From the cell containing the given text, extract its center point as [X, Y] coordinate. 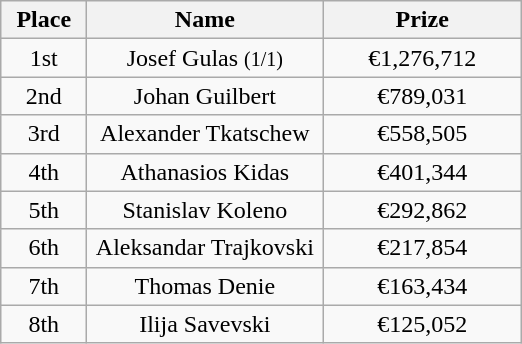
€401,344 [422, 172]
Place [44, 20]
Alexander Tkatschew [205, 134]
Stanislav Koleno [205, 210]
Name [205, 20]
3rd [44, 134]
€292,862 [422, 210]
2nd [44, 96]
€125,052 [422, 324]
Athanasios Kidas [205, 172]
5th [44, 210]
€163,434 [422, 286]
€1,276,712 [422, 58]
€789,031 [422, 96]
€558,505 [422, 134]
Prize [422, 20]
Thomas Denie [205, 286]
4th [44, 172]
Josef Gulas (1/1) [205, 58]
8th [44, 324]
6th [44, 248]
Johan Guilbert [205, 96]
€217,854 [422, 248]
7th [44, 286]
1st [44, 58]
Ilija Savevski [205, 324]
Aleksandar Trajkovski [205, 248]
